Output the (X, Y) coordinate of the center of the cell containing the given text.  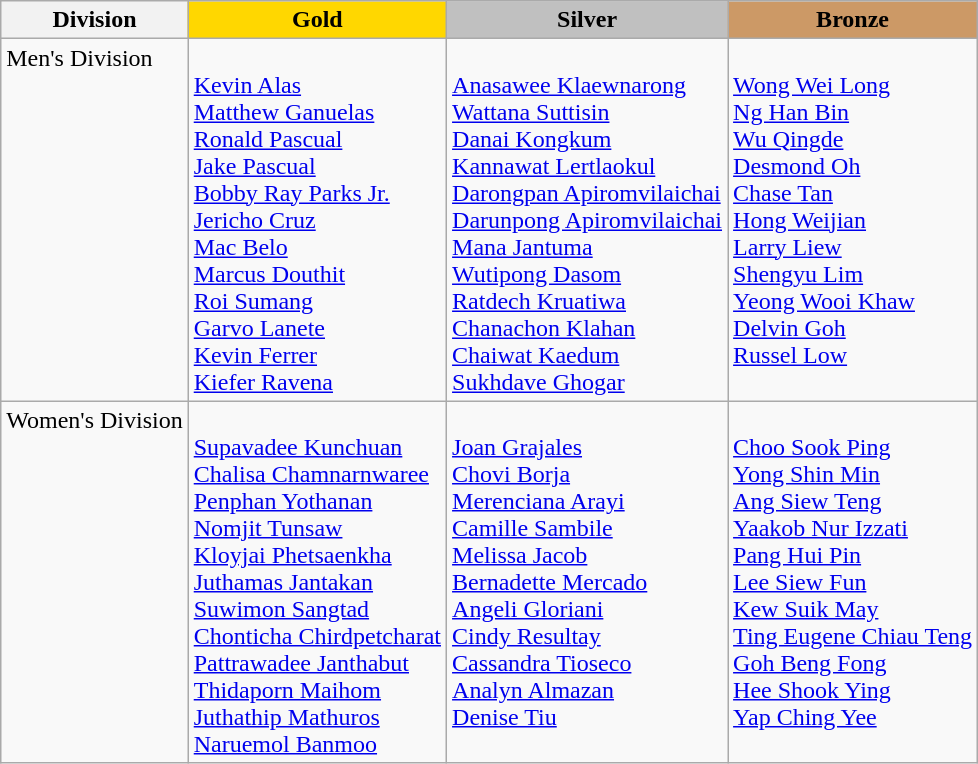
Women's Division (94, 582)
Division (94, 20)
Gold (317, 20)
Bronze (853, 20)
Silver (588, 20)
Wong Wei Long Ng Han Bin Wu Qingde Desmond Oh Chase Tan Hong Weijian Larry Liew Shengyu Lim Yeong Wooi Khaw Delvin Goh Russel Low (853, 220)
Men's Division (94, 220)
